Extract the (x, y) coordinate from the center of the cell holding the provided text.  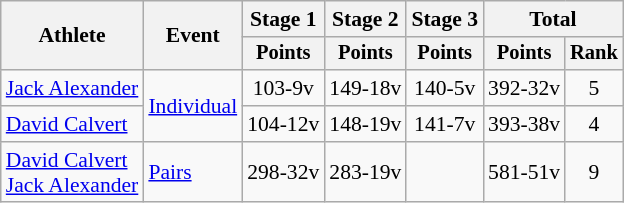
Stage 1 (283, 19)
Stage 3 (444, 19)
Individual (192, 106)
Rank (594, 54)
393-38v (524, 124)
581-51v (524, 172)
9 (594, 172)
David CalvertJack Alexander (72, 172)
Event (192, 36)
Total (553, 19)
Athlete (72, 36)
4 (594, 124)
392-32v (524, 88)
104-12v (283, 124)
141-7v (444, 124)
Pairs (192, 172)
149-18v (365, 88)
David Calvert (72, 124)
148-19v (365, 124)
140-5v (444, 88)
283-19v (365, 172)
Jack Alexander (72, 88)
Stage 2 (365, 19)
298-32v (283, 172)
5 (594, 88)
103-9v (283, 88)
